From the cell containing the given text, extract its center point as (x, y) coordinate. 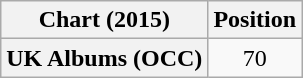
70 (255, 58)
Position (255, 20)
UK Albums (OCC) (104, 58)
Chart (2015) (104, 20)
